Detect which cell encompasses the target text, then output its (X, Y) center coordinate. 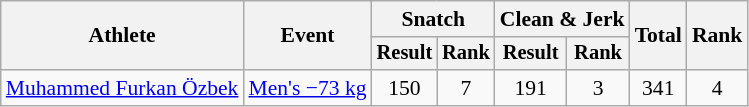
Total (658, 36)
3 (598, 88)
Event (307, 36)
150 (405, 88)
7 (466, 88)
Men's −73 kg (307, 88)
191 (531, 88)
Muhammed Furkan Özbek (122, 88)
Snatch (434, 19)
341 (658, 88)
Clean & Jerk (562, 19)
Athlete (122, 36)
4 (718, 88)
